Provide the [x, y] coordinate of the cell's center where the given text is located.  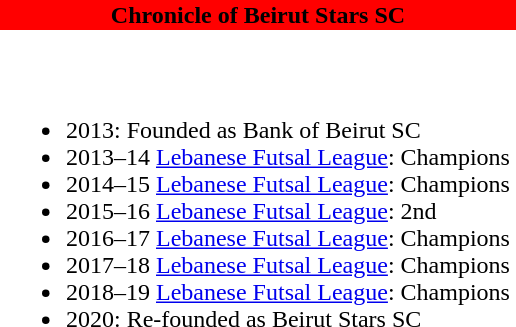
Chronicle of Beirut Stars SC [258, 15]
